Scan for the cell matching the given text and deliver its [x, y] coordinate at center. 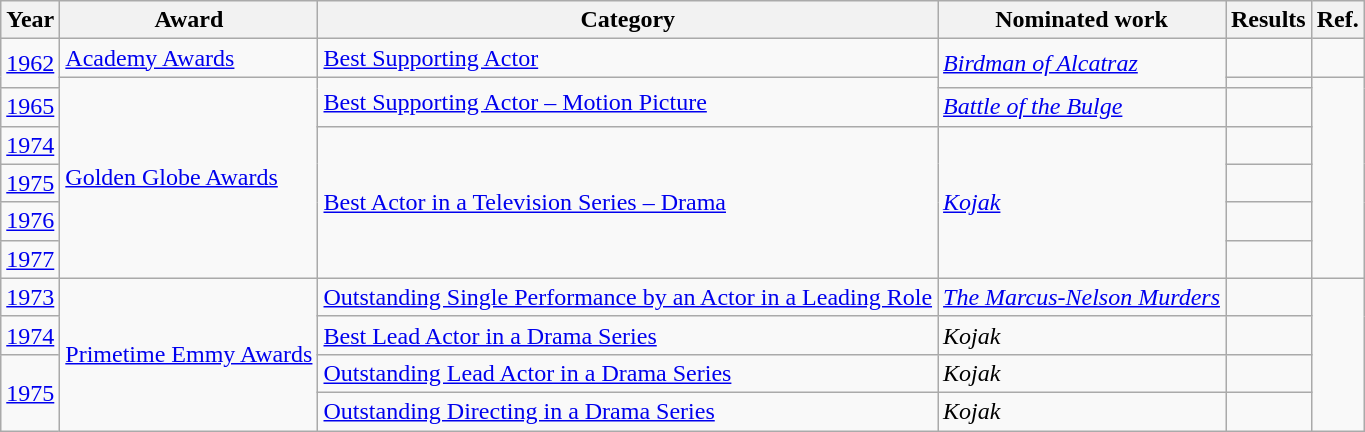
1962 [30, 64]
Battle of the Bulge [1082, 107]
Birdman of Alcatraz [1082, 64]
Year [30, 20]
Outstanding Lead Actor in a Drama Series [628, 373]
Best Actor in a Television Series – Drama [628, 202]
Category [628, 20]
Best Lead Actor in a Drama Series [628, 335]
The Marcus-Nelson Murders [1082, 297]
1977 [30, 259]
Award [189, 20]
Primetime Emmy Awards [189, 354]
Outstanding Single Performance by an Actor in a Leading Role [628, 297]
Results [1269, 20]
1965 [30, 107]
1976 [30, 221]
1973 [30, 297]
Nominated work [1082, 20]
Outstanding Directing in a Drama Series [628, 411]
Academy Awards [189, 58]
Best Supporting Actor – Motion Picture [628, 102]
Best Supporting Actor [628, 58]
Golden Globe Awards [189, 178]
Ref. [1338, 20]
